Return (x, y) of the center of cell containing provided text 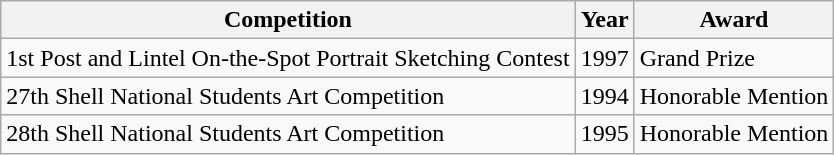
28th Shell National Students Art Competition (288, 134)
1st Post and Lintel On-the-Spot Portrait Sketching Contest (288, 58)
Competition (288, 20)
Year (604, 20)
1997 (604, 58)
Grand Prize (734, 58)
27th Shell National Students Art Competition (288, 96)
1994 (604, 96)
Award (734, 20)
1995 (604, 134)
